Detect which cell encompasses the target text, then output its [X, Y] center coordinate. 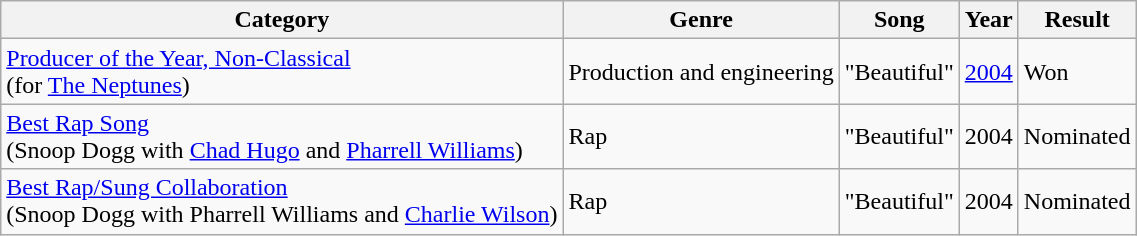
Won [1077, 72]
Production and engineering [701, 72]
Genre [701, 20]
Best Rap Song(Snoop Dogg with Chad Hugo and Pharrell Williams) [282, 136]
Best Rap/Sung Collaboration (Snoop Dogg with Pharrell Williams and Charlie Wilson) [282, 202]
Producer of the Year, Non-Classical (for The Neptunes) [282, 72]
Song [899, 20]
Year [988, 20]
Category [282, 20]
Result [1077, 20]
